Detect which cell encompasses the target text, then output its (x, y) center coordinate. 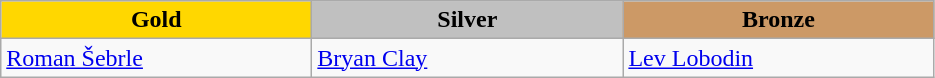
Gold (156, 20)
Lev Lobodin (778, 58)
Bryan Clay (468, 58)
Silver (468, 20)
Bronze (778, 20)
Roman Šebrle (156, 58)
